For the text-containing cell, return its midpoint in [x, y] coordinate format. 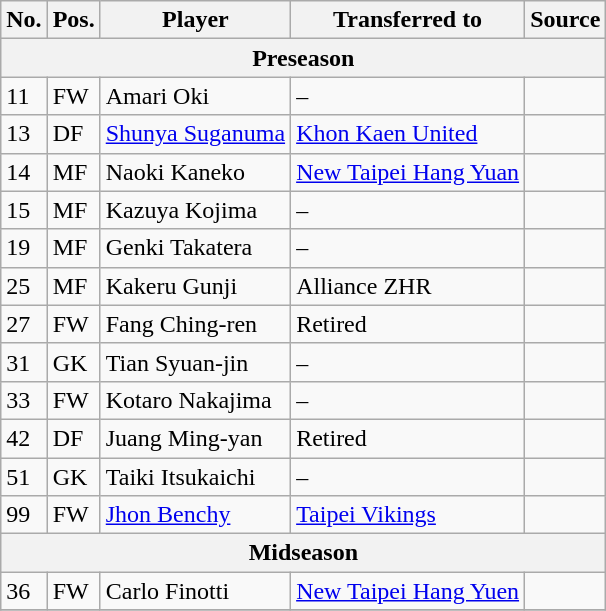
Carlo Finotti [195, 591]
Shunya Suganuma [195, 134]
Midseason [304, 553]
Fang Ching-ren [195, 324]
Alliance ZHR [408, 286]
Player [195, 20]
Taiki Itsukaichi [195, 477]
Source [566, 20]
Naoki Kaneko [195, 172]
36 [24, 591]
Pos. [74, 20]
Jhon Benchy [195, 515]
No. [24, 20]
Genki Takatera [195, 248]
15 [24, 210]
Kotaro Nakajima [195, 400]
Tian Syuan-jin [195, 362]
14 [24, 172]
27 [24, 324]
Preseason [304, 58]
Kazuya Kojima [195, 210]
Khon Kaen United [408, 134]
99 [24, 515]
New Taipei Hang Yuan [408, 172]
19 [24, 248]
New Taipei Hang Yuen [408, 591]
Amari Oki [195, 96]
42 [24, 438]
51 [24, 477]
Kakeru Gunji [195, 286]
11 [24, 96]
33 [24, 400]
13 [24, 134]
Transferred to [408, 20]
25 [24, 286]
Juang Ming-yan [195, 438]
31 [24, 362]
Taipei Vikings [408, 515]
